For the text-containing cell, return its midpoint in [x, y] coordinate format. 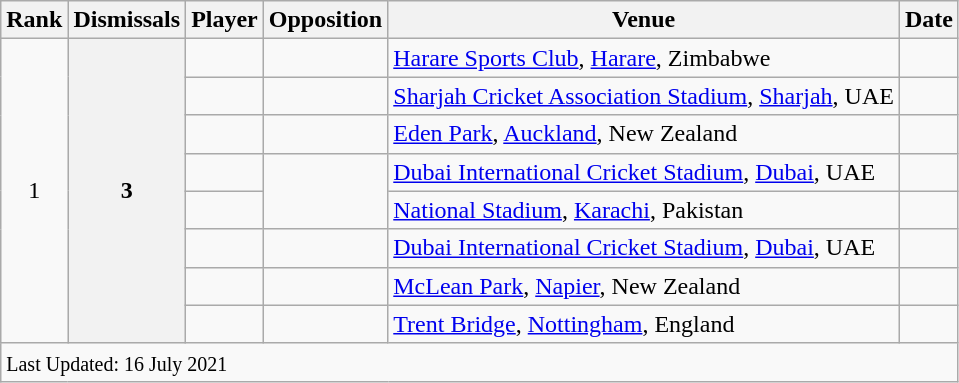
Eden Park, Auckland, New Zealand [644, 134]
Rank [34, 20]
McLean Park, Napier, New Zealand [644, 286]
Last Updated: 16 July 2021 [480, 362]
3 [127, 191]
Date [928, 20]
1 [34, 191]
Trent Bridge, Nottingham, England [644, 324]
Dismissals [127, 20]
Sharjah Cricket Association Stadium, Sharjah, UAE [644, 96]
Harare Sports Club, Harare, Zimbabwe [644, 58]
National Stadium, Karachi, Pakistan [644, 210]
Venue [644, 20]
Player [225, 20]
Opposition [325, 20]
